Locate the cell with the specified text and output its [X, Y] center coordinate. 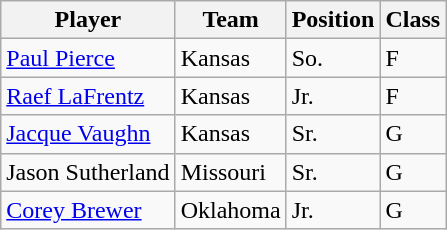
Position [333, 20]
Raef LaFrentz [88, 96]
Jacque Vaughn [88, 134]
Jason Sutherland [88, 172]
Oklahoma [230, 210]
Paul Pierce [88, 58]
So. [333, 58]
Team [230, 20]
Corey Brewer [88, 210]
Missouri [230, 172]
Class [413, 20]
Player [88, 20]
